Extract the (X, Y) coordinate from the center of the cell holding the provided text.  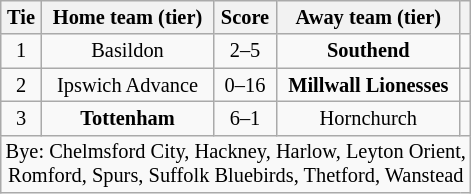
Home team (tier) (127, 17)
Millwall Lionesses (368, 85)
2–5 (246, 51)
Away team (tier) (368, 17)
6–1 (246, 118)
Tottenham (127, 118)
3 (22, 118)
Southend (368, 51)
Ipswich Advance (127, 85)
0–16 (246, 85)
Score (246, 17)
Hornchurch (368, 118)
2 (22, 85)
Tie (22, 17)
Basildon (127, 51)
1 (22, 51)
Bye: Chelmsford City, Hackney, Harlow, Leyton Orient,Romford, Spurs, Suffolk Bluebirds, Thetford, Wanstead (236, 164)
